Search for the cell housing the specified text and yield its (X, Y) center coordinate. 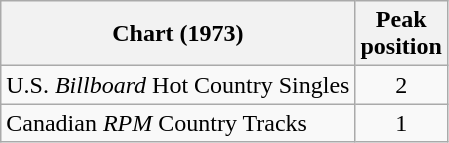
2 (401, 85)
Chart (1973) (178, 34)
Canadian RPM Country Tracks (178, 123)
U.S. Billboard Hot Country Singles (178, 85)
1 (401, 123)
Peakposition (401, 34)
